Determine the (X, Y) coordinate at the center of the cell enclosing the given text.  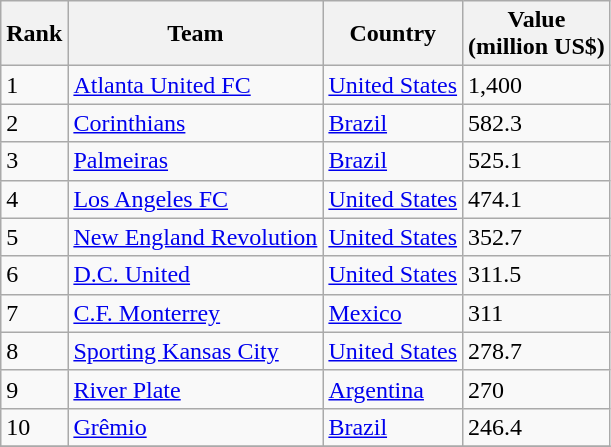
4 (34, 199)
Argentina (393, 389)
River Plate (196, 389)
6 (34, 275)
Mexico (393, 313)
1 (34, 85)
525.1 (537, 161)
Los Angeles FC (196, 199)
278.7 (537, 351)
8 (34, 351)
582.3 (537, 123)
352.7 (537, 237)
10 (34, 427)
7 (34, 313)
311.5 (537, 275)
C.F. Monterrey (196, 313)
3 (34, 161)
Team (196, 34)
Corinthians (196, 123)
D.C. United (196, 275)
1,400 (537, 85)
Atlanta United FC (196, 85)
Country (393, 34)
Grêmio (196, 427)
Value(million US$) (537, 34)
2 (34, 123)
Palmeiras (196, 161)
9 (34, 389)
Rank (34, 34)
246.4 (537, 427)
474.1 (537, 199)
311 (537, 313)
270 (537, 389)
5 (34, 237)
Sporting Kansas City (196, 351)
New England Revolution (196, 237)
